Scan for the cell matching the given text and deliver its (x, y) coordinate at center. 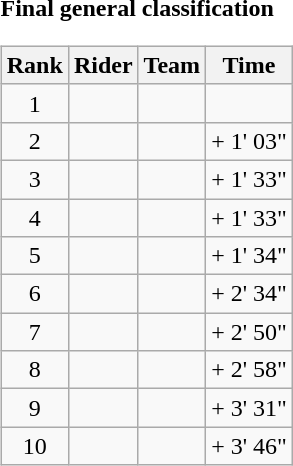
+ 2' 50" (250, 332)
+ 3' 31" (250, 408)
7 (34, 332)
Team (172, 65)
8 (34, 370)
Rank (34, 65)
+ 3' 46" (250, 446)
Rider (103, 65)
3 (34, 179)
+ 1' 34" (250, 256)
+ 2' 58" (250, 370)
2 (34, 141)
Time (250, 65)
+ 2' 34" (250, 294)
4 (34, 217)
5 (34, 256)
1 (34, 103)
+ 1' 03" (250, 141)
10 (34, 446)
9 (34, 408)
6 (34, 294)
